Return (x, y) of the center of cell containing provided text 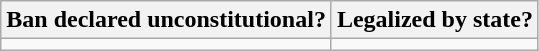
Legalized by state? (434, 20)
Ban declared unconstitutional? (166, 20)
